Return (X, Y) of the center of cell containing provided text 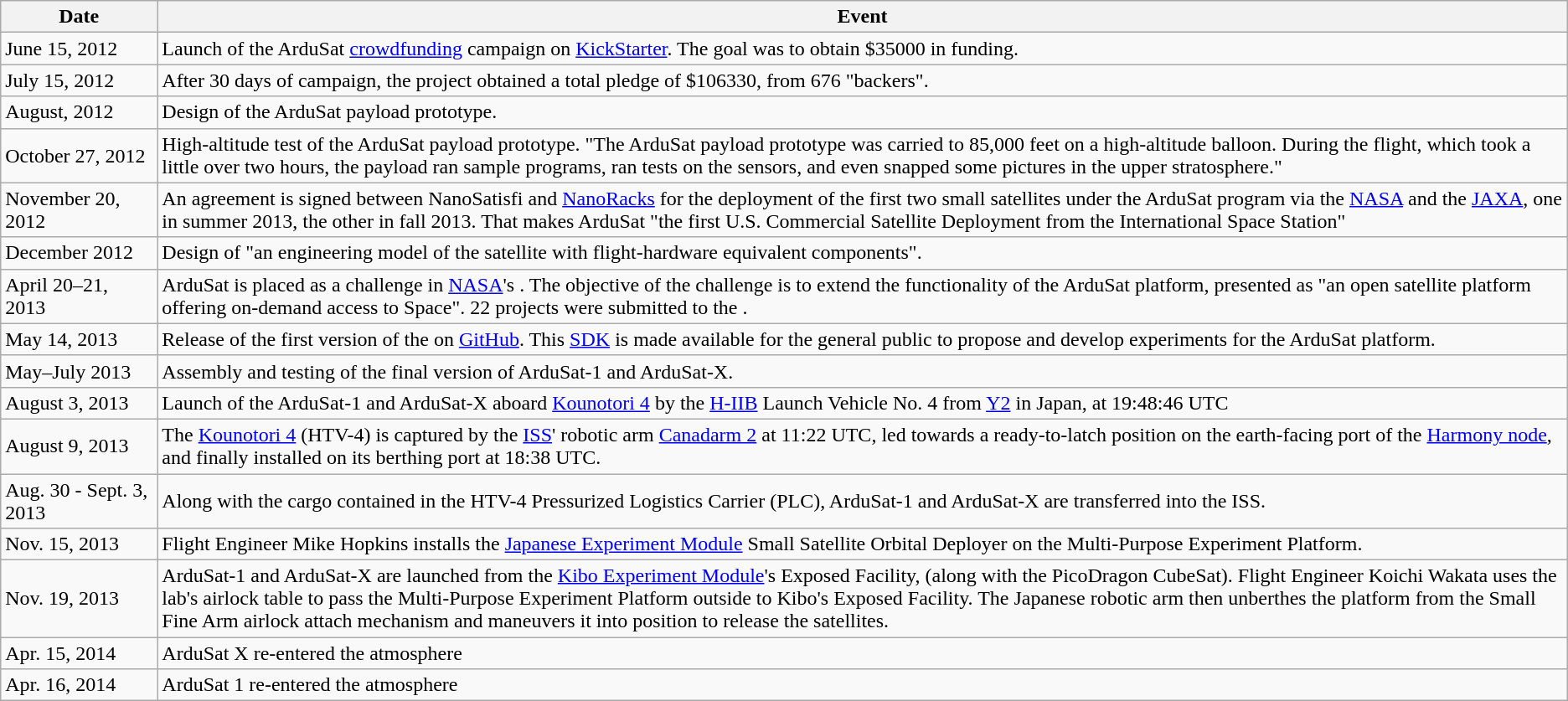
Flight Engineer Mike Hopkins installs the Japanese Experiment Module Small Satellite Orbital Deployer on the Multi-Purpose Experiment Platform. (863, 544)
Aug. 30 - Sept. 3, 2013 (79, 501)
After 30 days of campaign, the project obtained a total pledge of $106330, from 676 "backers". (863, 80)
Assembly and testing of the final version of ArduSat-1 and ArduSat-X. (863, 371)
Launch of the ArduSat-1 and ArduSat-X aboard Kounotori 4 by the H-IIB Launch Vehicle No. 4 from Y2 in Japan, at 19:48:46 UTC (863, 403)
August 9, 2013 (79, 446)
November 20, 2012 (79, 209)
Apr. 16, 2014 (79, 685)
October 27, 2012 (79, 156)
Apr. 15, 2014 (79, 653)
December 2012 (79, 253)
ArduSat 1 re-entered the atmosphere (863, 685)
Design of "an engineering model of the satellite with flight-hardware equivalent components". (863, 253)
August, 2012 (79, 112)
Nov. 19, 2013 (79, 599)
Design of the ArduSat payload prototype. (863, 112)
Event (863, 17)
May–July 2013 (79, 371)
June 15, 2012 (79, 49)
Nov. 15, 2013 (79, 544)
August 3, 2013 (79, 403)
May 14, 2013 (79, 339)
Launch of the ArduSat crowdfunding campaign on KickStarter. The goal was to obtain $35000 in funding. (863, 49)
ArduSat X re-entered the atmosphere (863, 653)
Date (79, 17)
July 15, 2012 (79, 80)
Along with the cargo contained in the HTV-4 Pressurized Logistics Carrier (PLC), ArduSat-1 and ArduSat-X are transferred into the ISS. (863, 501)
April 20–21, 2013 (79, 296)
